Search for the cell housing the specified text and yield its [X, Y] center coordinate. 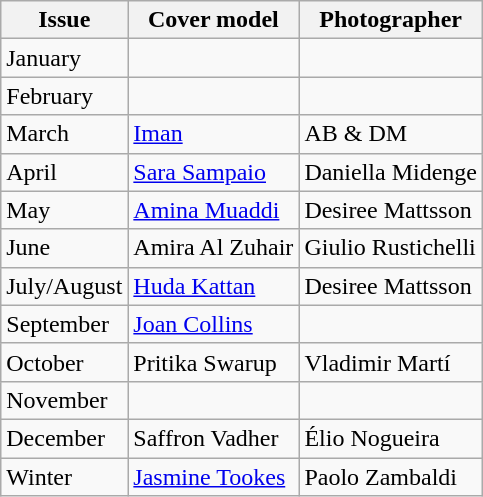
Élio Nogueira [391, 438]
Cover model [214, 20]
February [64, 96]
Pritika Swarup [214, 362]
Huda Kattan [214, 286]
Paolo Zambaldi [391, 477]
Iman [214, 134]
Issue [64, 20]
December [64, 438]
Amira Al Zuhair [214, 248]
Vladimir Martí [391, 362]
July/August [64, 286]
Jasmine Tookes [214, 477]
November [64, 400]
AB & DM [391, 134]
September [64, 324]
Saffron Vadher [214, 438]
Photographer [391, 20]
March [64, 134]
Winter [64, 477]
January [64, 58]
April [64, 172]
Amina Muaddi [214, 210]
June [64, 248]
Joan Collins [214, 324]
Daniella Midenge [391, 172]
Giulio Rustichelli [391, 248]
Sara Sampaio [214, 172]
May [64, 210]
October [64, 362]
